Identify which cell holds the provided text, then report its [X, Y] central coordinate. 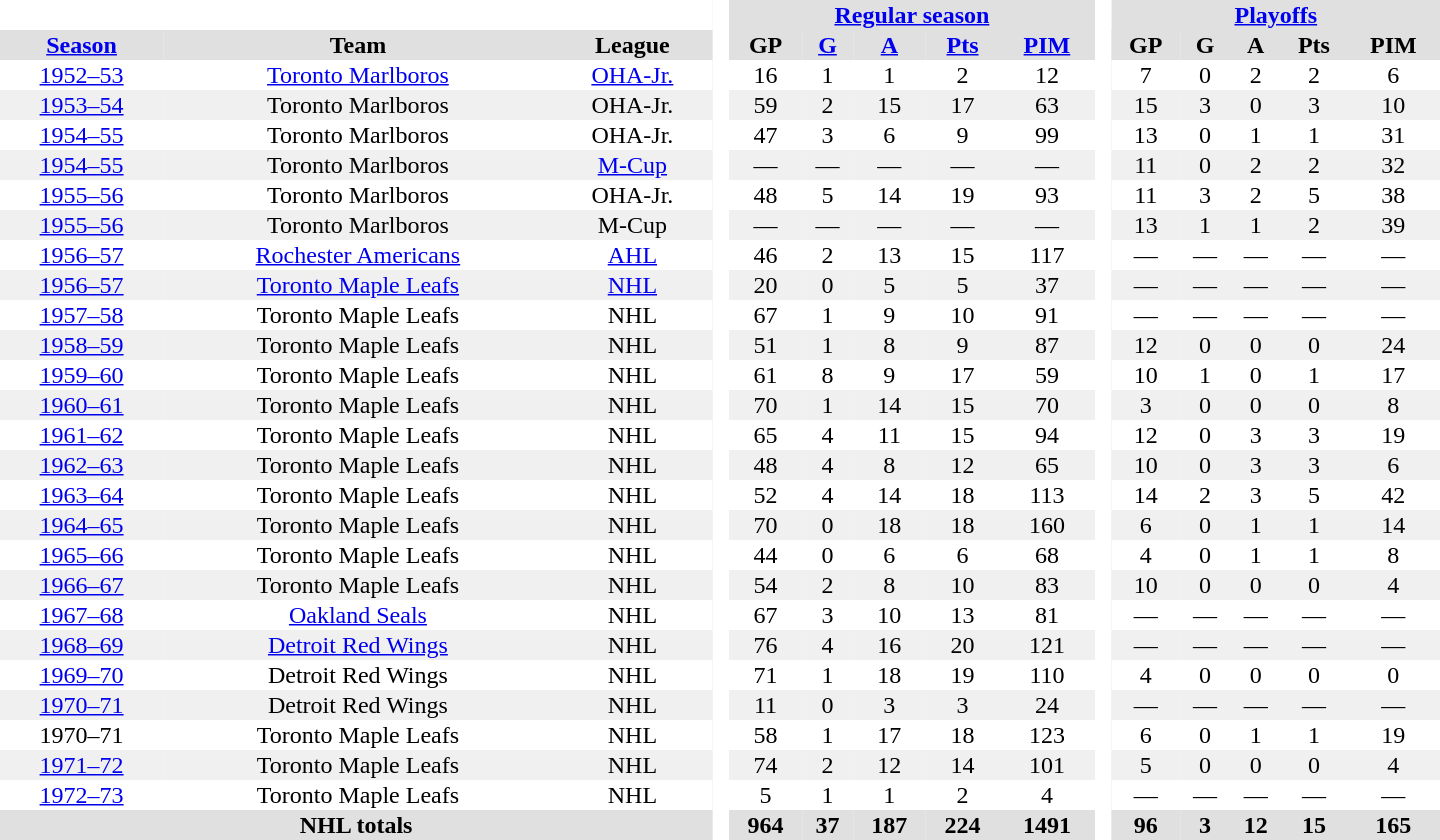
1968–69 [82, 645]
76 [766, 645]
83 [1047, 585]
42 [1394, 495]
63 [1047, 105]
99 [1047, 135]
44 [766, 555]
52 [766, 495]
1964–65 [82, 525]
7 [1146, 75]
1961–62 [82, 435]
187 [890, 825]
101 [1047, 765]
1967–68 [82, 615]
1952–53 [82, 75]
224 [962, 825]
51 [766, 345]
1962–63 [82, 465]
87 [1047, 345]
Playoffs [1276, 15]
96 [1146, 825]
Oakland Seals [358, 615]
1957–58 [82, 315]
31 [1394, 135]
League [632, 45]
81 [1047, 615]
117 [1047, 255]
1953–54 [82, 105]
1963–64 [82, 495]
1959–60 [82, 375]
68 [1047, 555]
47 [766, 135]
32 [1394, 165]
74 [766, 765]
46 [766, 255]
94 [1047, 435]
38 [1394, 195]
93 [1047, 195]
1960–61 [82, 405]
Rochester Americans [358, 255]
39 [1394, 225]
113 [1047, 495]
160 [1047, 525]
110 [1047, 675]
NHL totals [356, 825]
61 [766, 375]
AHL [632, 255]
54 [766, 585]
Team [358, 45]
1491 [1047, 825]
1969–70 [82, 675]
1965–66 [82, 555]
165 [1394, 825]
91 [1047, 315]
121 [1047, 645]
964 [766, 825]
1972–73 [82, 795]
1971–72 [82, 765]
Regular season [912, 15]
1966–67 [82, 585]
71 [766, 675]
1958–59 [82, 345]
58 [766, 735]
Season [82, 45]
123 [1047, 735]
